Capture the cell that displays the provided text and extract its (x, y) central coordinate. 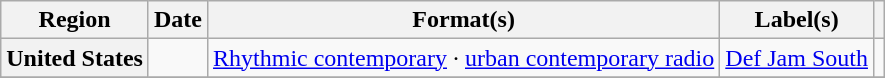
Label(s) (797, 20)
Date (178, 20)
Region (75, 20)
Def Jam South (797, 58)
Rhythmic contemporary · urban contemporary radio (464, 58)
United States (75, 58)
Format(s) (464, 20)
